Output the [x, y] coordinate of the center of the cell containing the given text.  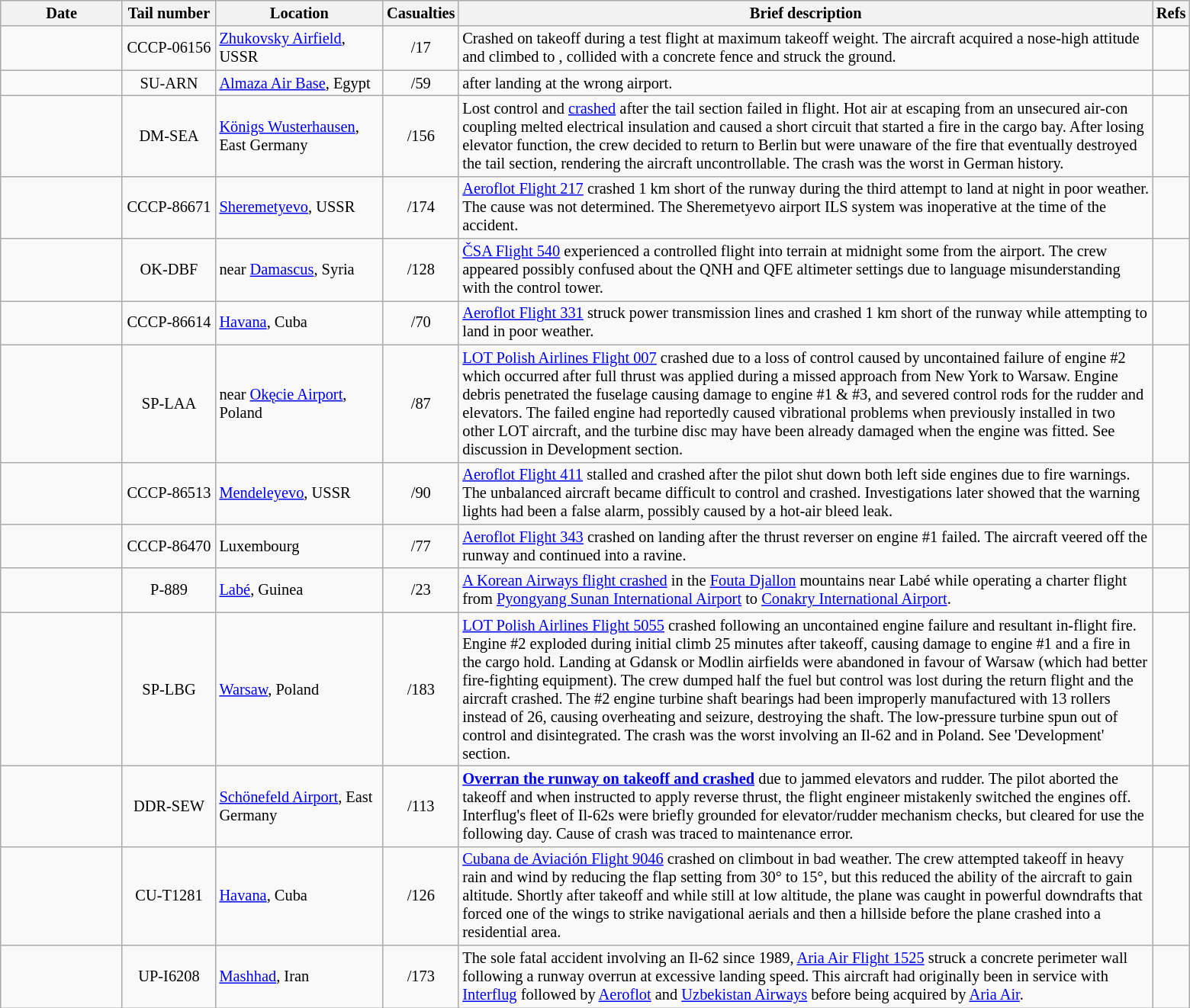
after landing at the wrong airport. [806, 83]
Schönefeld Airport, East Germany [300, 806]
/90 [421, 493]
Location [300, 13]
/113 [421, 806]
/17 [421, 48]
СССР-86671 [169, 207]
/77 [421, 546]
DDR-SEW [169, 806]
Tail number [169, 13]
СССР-86470 [169, 546]
Casualties [421, 13]
near Damascus, Syria [300, 270]
Mendeleyevo, USSR [300, 493]
Aeroflot Flight 343 crashed on landing after the thrust reverser on engine #1 failed. The aircraft veered off the runway and continued into a ravine. [806, 546]
/126 [421, 896]
Almaza Air Base, Egypt [300, 83]
Sheremetyevo, USSR [300, 207]
/156 [421, 136]
/59 [421, 83]
P-889 [169, 590]
/23 [421, 590]
/128 [421, 270]
Refs [1171, 13]
Warsaw, Poland [300, 689]
SP-LBG [169, 689]
DM-SEA [169, 136]
OK-DBF [169, 270]
UP-I6208 [169, 977]
СССР-86513 [169, 493]
/183 [421, 689]
/70 [421, 323]
SP-LAA [169, 403]
СССР-86614 [169, 323]
/173 [421, 977]
SU-ARN [169, 83]
СССР-06156 [169, 48]
Date [62, 13]
Mashhad, Iran [300, 977]
Aeroflot Flight 331 struck power transmission lines and crashed 1 km short of the runway while attempting to land in poor weather. [806, 323]
/174 [421, 207]
Königs Wusterhausen, East Germany [300, 136]
Labé, Guinea [300, 590]
Zhukovsky Airfield, USSR [300, 48]
Brief description [806, 13]
near Okęcie Airport, Poland [300, 403]
/87 [421, 403]
CU-T1281 [169, 896]
Luxembourg [300, 546]
